Extract the [x, y] coordinate from the center of the cell holding the provided text.  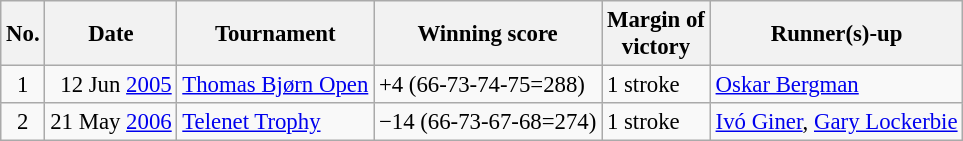
Date [111, 34]
+4 (66-73-74-75=288) [488, 85]
12 Jun 2005 [111, 85]
No. [23, 34]
1 [23, 85]
Thomas Bjørn Open [276, 85]
2 [23, 122]
21 May 2006 [111, 122]
−14 (66-73-67-68=274) [488, 122]
Margin ofvictory [656, 34]
Tournament [276, 34]
Oskar Bergman [836, 85]
Winning score [488, 34]
Runner(s)-up [836, 34]
Ivó Giner, Gary Lockerbie [836, 122]
Telenet Trophy [276, 122]
